Scan for the cell matching the given text and deliver its (x, y) coordinate at center. 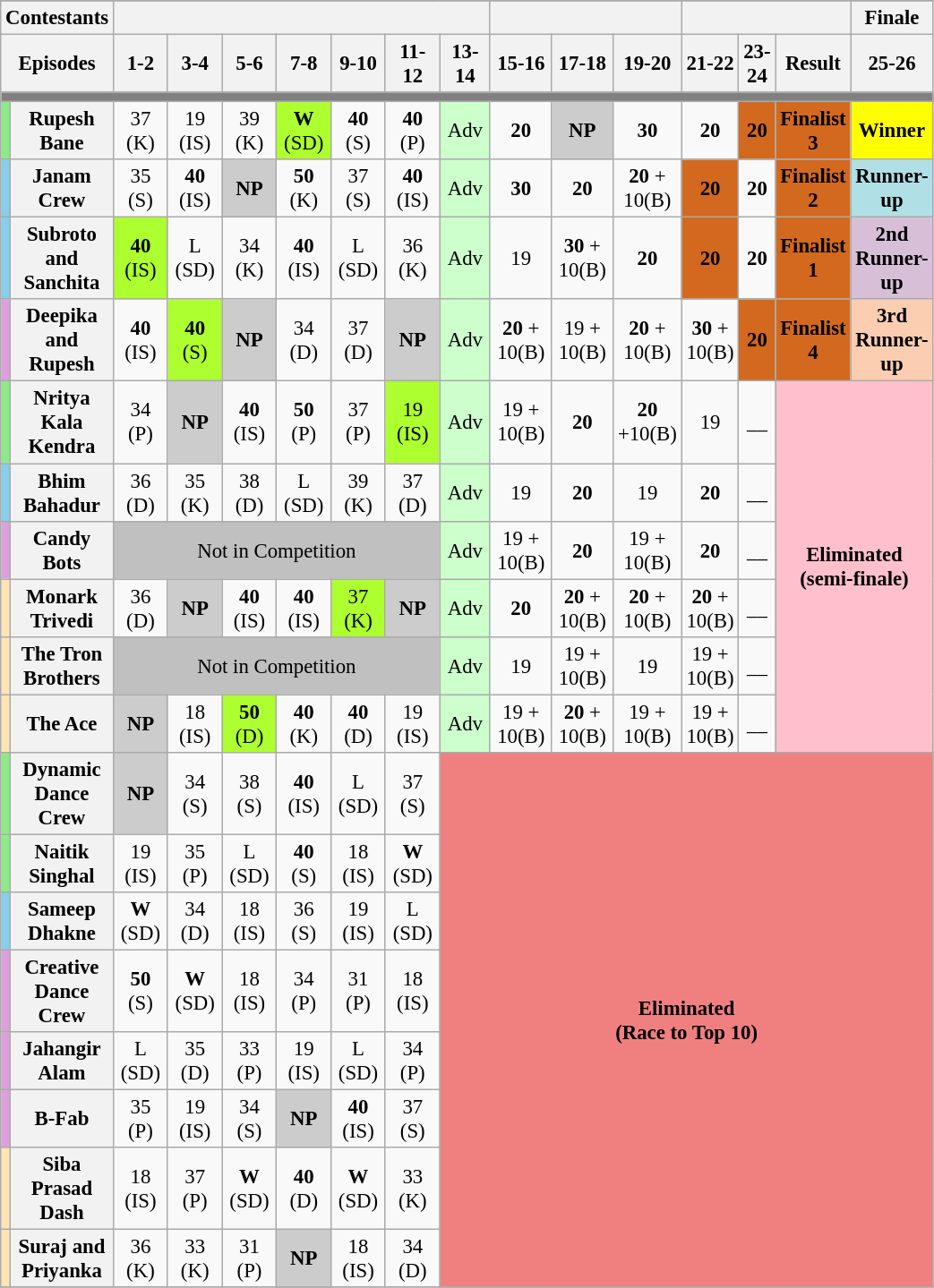
Rupesh Bane (61, 131)
Sameep Dhakne (61, 922)
Bhim Bahadur (61, 492)
50 (P) (304, 422)
1-2 (141, 64)
34 (K) (249, 259)
35 (D) (195, 1062)
The Tron Brothers (61, 666)
B-Fab (61, 1119)
25-26 (892, 64)
Suraj and Priyanka (61, 1258)
Finalist 2 (813, 188)
7-8 (304, 64)
40 (P) (412, 131)
Naitik Singhal (61, 863)
50 (S) (141, 991)
Janam Crew (61, 188)
23-24 (758, 64)
Result (813, 64)
Jahangir Alam (61, 1062)
Finalist 3 (813, 131)
38 (S) (249, 794)
50 (K) (304, 188)
3rd Runner-up (892, 340)
Subroto and Sanchita (61, 259)
9-10 (358, 64)
Episodes (57, 64)
36 (S) (304, 922)
Nritya Kala Kendra (61, 422)
Finale (892, 18)
50 (D) (249, 723)
35 (S) (141, 188)
13-14 (465, 64)
Finalist 4 (813, 340)
Dynamic Dance Crew (61, 794)
15-16 (521, 64)
Deepika and Rupesh (61, 340)
Candy Bots (61, 550)
19-20 (648, 64)
38 (D) (249, 492)
Runner-up (892, 188)
The Ace (61, 723)
Finalist 1 (813, 259)
5-6 (249, 64)
21-22 (710, 64)
17-18 (582, 64)
2nd Runner-up (892, 259)
20 +10(B) (648, 422)
Creative Dance Crew (61, 991)
3-4 (195, 64)
Eliminated (Race to Top 10) (686, 1020)
Eliminated (semi-finale) (854, 567)
Siba Prasad Dash (61, 1189)
11-12 (412, 64)
35 (K) (195, 492)
Winner (892, 131)
Contestants (57, 18)
33 (P) (249, 1062)
40 (K) (304, 723)
Monark Trivedi (61, 609)
